From the cell containing the given text, extract its center point as (x, y) coordinate. 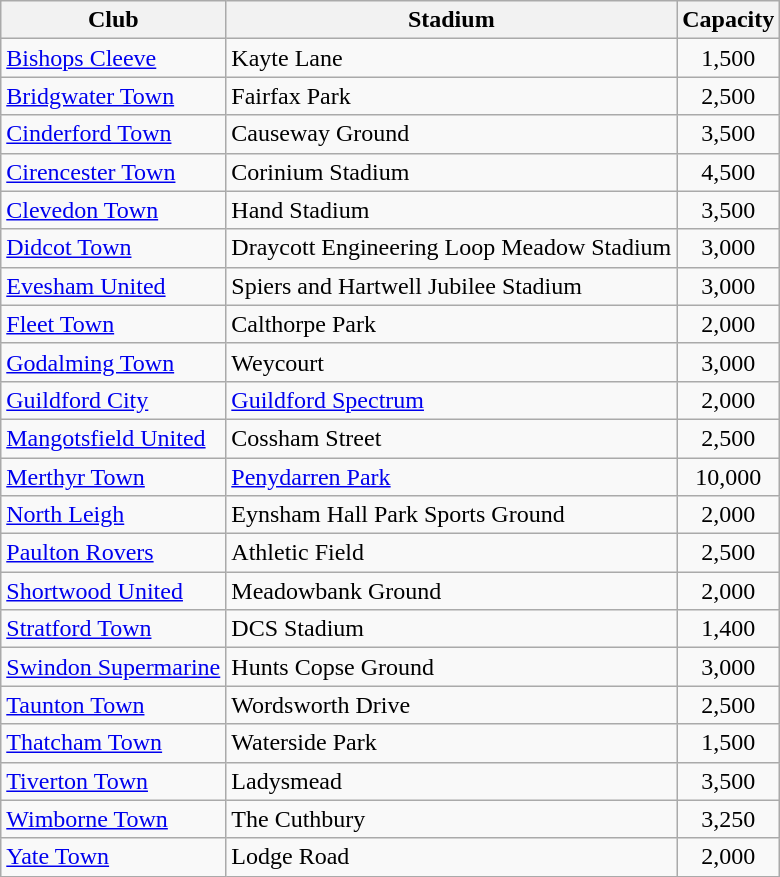
Guildford Spectrum (452, 400)
Wordsworth Drive (452, 705)
Hand Stadium (452, 210)
Spiers and Hartwell Jubilee Stadium (452, 286)
Cirencester Town (114, 172)
Ladysmead (452, 781)
Hunts Copse Ground (452, 667)
Mangotsfield United (114, 438)
Meadowbank Ground (452, 591)
Godalming Town (114, 362)
Waterside Park (452, 743)
Clevedon Town (114, 210)
Merthyr Town (114, 477)
Penydarren Park (452, 477)
The Cuthbury (452, 819)
Eynsham Hall Park Sports Ground (452, 515)
Club (114, 20)
Shortwood United (114, 591)
Guildford City (114, 400)
Swindon Supermarine (114, 667)
Thatcham Town (114, 743)
Evesham United (114, 286)
Yate Town (114, 857)
Capacity (728, 20)
Kayte Lane (452, 58)
Cossham Street (452, 438)
Wimborne Town (114, 819)
DCS Stadium (452, 629)
Weycourt (452, 362)
4,500 (728, 172)
Paulton Rovers (114, 553)
Taunton Town (114, 705)
Corinium Stadium (452, 172)
Causeway Ground (452, 134)
Stratford Town (114, 629)
1,400 (728, 629)
North Leigh (114, 515)
Tiverton Town (114, 781)
Bridgwater Town (114, 96)
10,000 (728, 477)
Fairfax Park (452, 96)
Lodge Road (452, 857)
Fleet Town (114, 324)
Bishops Cleeve (114, 58)
3,250 (728, 819)
Didcot Town (114, 248)
Draycott Engineering Loop Meadow Stadium (452, 248)
Stadium (452, 20)
Calthorpe Park (452, 324)
Cinderford Town (114, 134)
Athletic Field (452, 553)
